Output the [X, Y] coordinate of the center of the cell containing the given text.  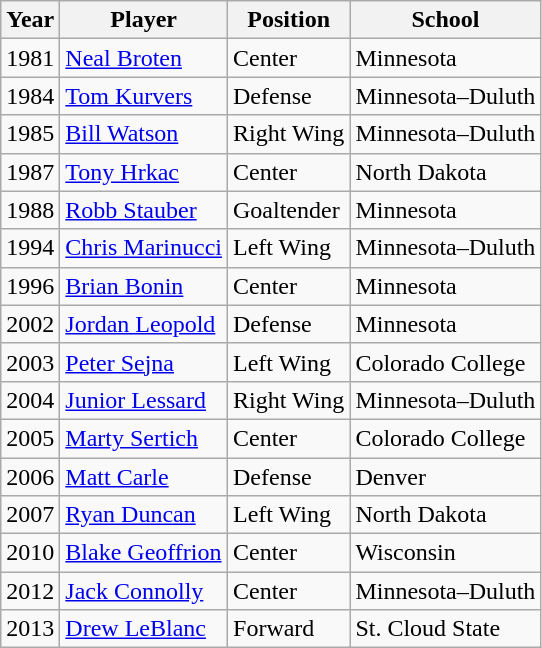
Denver [446, 477]
1987 [30, 172]
School [446, 20]
2004 [30, 400]
2006 [30, 477]
1996 [30, 286]
Player [144, 20]
Position [289, 20]
Marty Sertich [144, 438]
Drew LeBlanc [144, 629]
1994 [30, 248]
Brian Bonin [144, 286]
1984 [30, 96]
2002 [30, 324]
Goaltender [289, 210]
Matt Carle [144, 477]
Neal Broten [144, 58]
Year [30, 20]
2003 [30, 362]
Junior Lessard [144, 400]
Jack Connolly [144, 591]
Tom Kurvers [144, 96]
Bill Watson [144, 134]
Wisconsin [446, 553]
Peter Sejna [144, 362]
1988 [30, 210]
Blake Geoffrion [144, 553]
2013 [30, 629]
2007 [30, 515]
Jordan Leopold [144, 324]
1981 [30, 58]
Ryan Duncan [144, 515]
Tony Hrkac [144, 172]
2010 [30, 553]
2005 [30, 438]
Forward [289, 629]
1985 [30, 134]
Chris Marinucci [144, 248]
2012 [30, 591]
St. Cloud State [446, 629]
Robb Stauber [144, 210]
